Pinpoint the cell where the given text exists, returning its (x, y) midpoint coordinate. 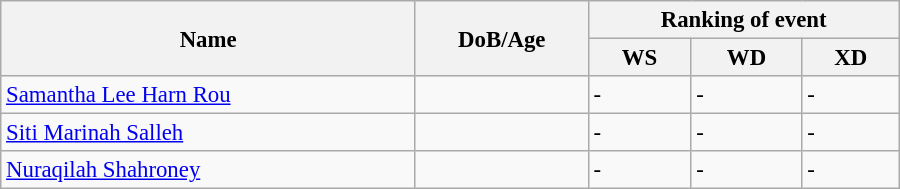
Nuraqilah Shahroney (208, 170)
DoB/Age (502, 38)
WD (746, 58)
Ranking of event (744, 20)
Samantha Lee Harn Rou (208, 95)
Siti Marinah Salleh (208, 133)
Name (208, 38)
WS (640, 58)
XD (850, 58)
